Determine the (X, Y) coordinate at the center of the cell enclosing the given text.  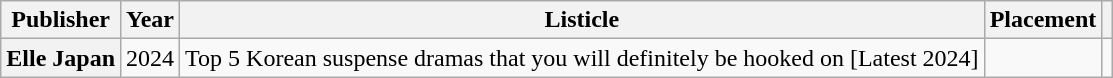
Year (150, 20)
Placement (1043, 20)
Listicle (582, 20)
Top 5 Korean suspense dramas that you will definitely be hooked on [Latest 2024] (582, 58)
2024 (150, 58)
Publisher (61, 20)
Elle Japan (61, 58)
